Identify which cell holds the provided text, then report its [X, Y] central coordinate. 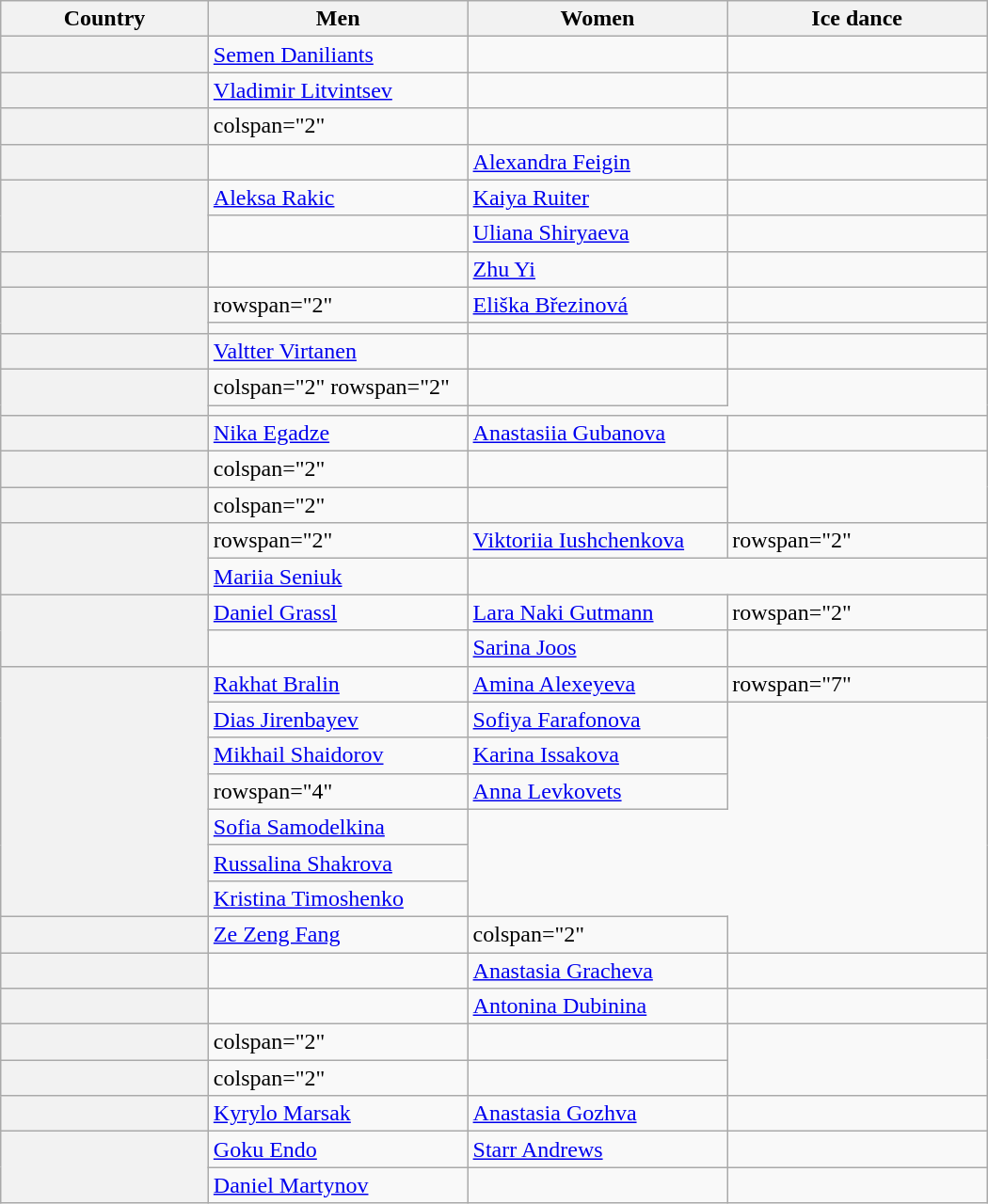
Valtter Virtanen [338, 351]
Goku Endo [338, 1149]
Anastasia Gracheva [598, 970]
Lara Naki Gutmann [598, 612]
Kaiya Ruiter [598, 198]
Mikhail Shaidorov [338, 755]
Rakhat Bralin [338, 684]
Anastasiia Gubanova [598, 434]
rowspan="4" [338, 791]
Vladimir Litvintsev [338, 90]
Daniel Grassl [338, 612]
Alexandra Feigin [598, 162]
Sofiya Farafonova [598, 720]
Aleksa Rakic [338, 198]
Antonina Dubinina [598, 1006]
Viktoriia Iushchenkova [598, 541]
Anna Levkovets [598, 791]
Sofia Samodelkina [338, 827]
rowspan="7" [857, 684]
Kyrylo Marsak [338, 1114]
Ze Zeng Fang [338, 934]
Eliška Březinová [598, 305]
Women [598, 19]
Semen Daniliants [338, 55]
Men [338, 19]
Country [105, 19]
Daniel Martynov [338, 1185]
Russalina Shakrova [338, 863]
Amina Alexeyeva [598, 684]
Mariia Seniuk [338, 577]
Dias Jirenbayev [338, 720]
Kristina Timoshenko [338, 898]
Anastasia Gozhva [598, 1114]
Zhu Yi [598, 269]
Ice dance [857, 19]
Nika Egadze [338, 434]
Uliana Shiryaeva [598, 233]
colspan="2" rowspan="2" [338, 387]
Sarina Joos [598, 648]
Starr Andrews [598, 1149]
Karina Issakova [598, 755]
